Scan for the cell matching the given text and deliver its (x, y) coordinate at center. 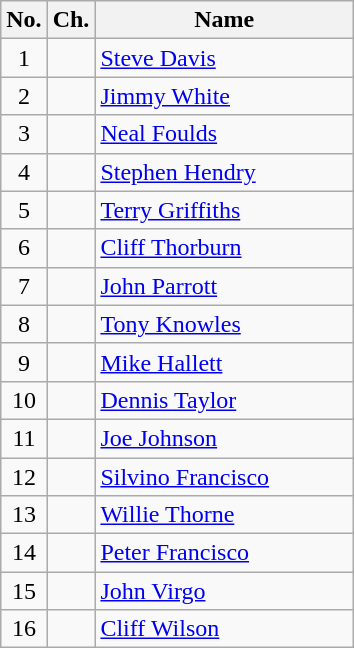
6 (24, 248)
7 (24, 286)
Willie Thorne (224, 515)
Silvino Francisco (224, 477)
No. (24, 20)
Cliff Wilson (224, 629)
10 (24, 400)
Peter Francisco (224, 553)
2 (24, 96)
Jimmy White (224, 96)
Cliff Thorburn (224, 248)
Neal Foulds (224, 134)
John Parrott (224, 286)
15 (24, 591)
9 (24, 362)
Steve Davis (224, 58)
8 (24, 324)
Name (224, 20)
4 (24, 172)
Stephen Hendry (224, 172)
5 (24, 210)
11 (24, 438)
13 (24, 515)
12 (24, 477)
Dennis Taylor (224, 400)
Tony Knowles (224, 324)
16 (24, 629)
Terry Griffiths (224, 210)
John Virgo (224, 591)
3 (24, 134)
Joe Johnson (224, 438)
14 (24, 553)
Mike Hallett (224, 362)
Ch. (71, 20)
1 (24, 58)
